Provide the (x, y) coordinate of the cell's center where the given text is located.  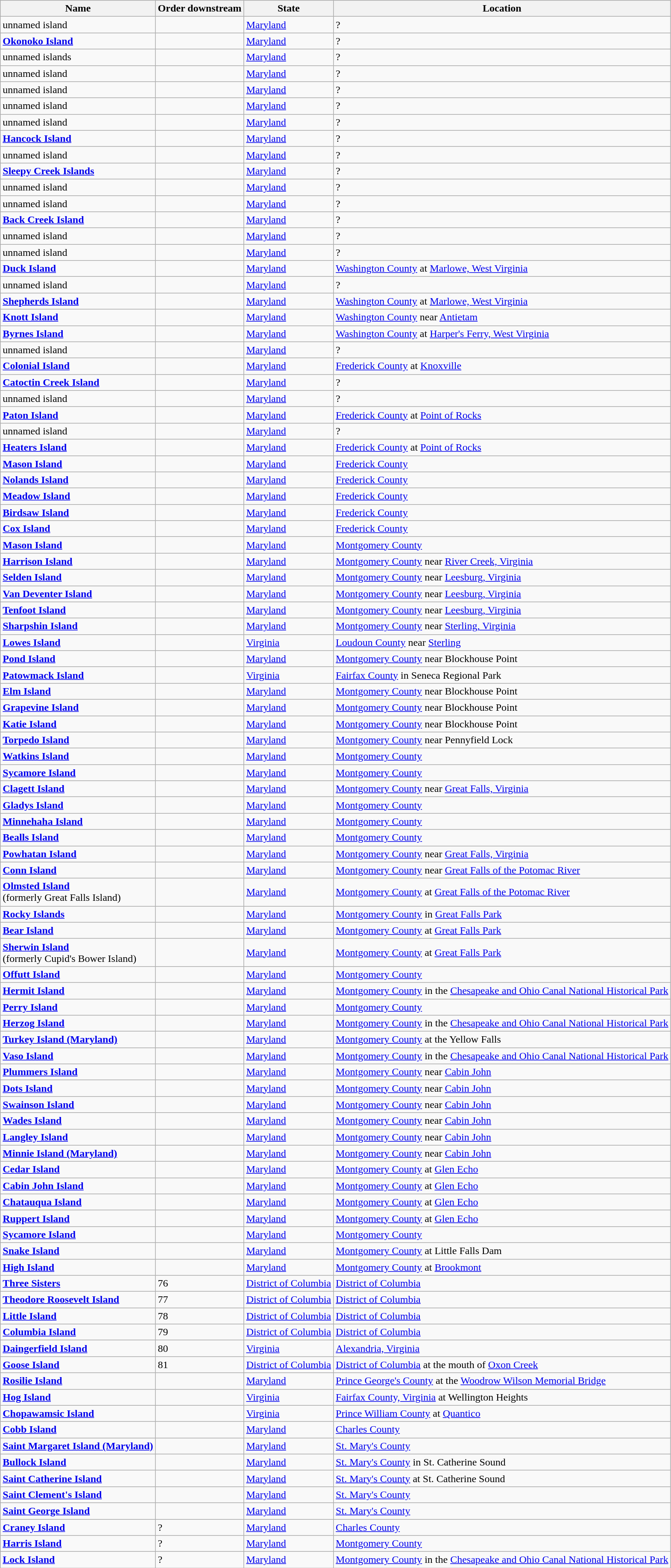
Plummers Island (78, 1072)
Montgomery County at Little Falls Dam (502, 1251)
Bullock Island (78, 1462)
Fairfax County in Seneca Regional Park (502, 675)
Loudoun County near Sterling (502, 642)
Torpedo Island (78, 740)
St. Mary's County at St. Catherine Sound (502, 1478)
80 (200, 1348)
Swainson Island (78, 1105)
Saint George Island (78, 1511)
unnamed islands (78, 57)
78 (200, 1316)
Cobb Island (78, 1430)
Catoctin Creek Island (78, 382)
Tenfoot Island (78, 610)
Sherwin Island(formerly Cupid's Bower Island) (78, 953)
Langley Island (78, 1137)
Birdsaw Island (78, 513)
Rosilie Island (78, 1381)
Montgomery County near Sterling, Virginia (502, 626)
Cedar Island (78, 1169)
Wades Island (78, 1121)
Perry Island (78, 1007)
Sharpshin Island (78, 626)
Montgomery County at Brookmont (502, 1267)
Clagett Island (78, 789)
Vaso Island (78, 1056)
Shepherds Island (78, 301)
Hancock Island (78, 138)
Goose Island (78, 1365)
Grapevine Island (78, 707)
Rocky Islands (78, 914)
Montgomery County at Great Falls of the Potomac River (502, 892)
Pond Island (78, 659)
Offutt Island (78, 974)
Craney Island (78, 1527)
Order downstream (200, 9)
Bear Island (78, 930)
Alexandria, Virginia (502, 1348)
Colonial Island (78, 366)
Montgomery County near River Creek, Virginia (502, 561)
Washington County near Antietam (502, 317)
Paton Island (78, 415)
Dots Island (78, 1088)
Okonoko Island (78, 41)
79 (200, 1332)
81 (200, 1365)
Patowmack Island (78, 675)
Montgomery County near Great Falls of the Potomac River (502, 870)
Montgomery County in Great Falls Park (502, 914)
Knott Island (78, 317)
Frederick County at Knoxville (502, 366)
Columbia Island (78, 1332)
Cox Island (78, 529)
Montgomery County near Pennyfield Lock (502, 740)
State (289, 9)
Chopawamsic Island (78, 1413)
Montgomery County at the Yellow Falls (502, 1040)
Katie Island (78, 724)
Watkins Island (78, 756)
Harris Island (78, 1544)
Back Creek Island (78, 220)
Saint Catherine Island (78, 1478)
76 (200, 1284)
Daingerfield Island (78, 1348)
Van Deventer Island (78, 594)
Hog Island (78, 1397)
Saint Margaret Island (Maryland) (78, 1446)
St. Mary's County in St. Catherine Sound (502, 1462)
Turkey Island (Maryland) (78, 1040)
Powhatan Island (78, 854)
Minnie Island (Maryland) (78, 1153)
Duck Island (78, 269)
Location (502, 9)
Harrison Island (78, 561)
High Island (78, 1267)
Ruppert Island (78, 1218)
Saint Clement's Island (78, 1495)
Elm Island (78, 691)
Sleepy Creek Islands (78, 171)
Snake Island (78, 1251)
Olmsted Island(formerly Great Falls Island) (78, 892)
Fairfax County, Virginia at Wellington Heights (502, 1397)
Little Island (78, 1316)
Lock Island (78, 1560)
Heaters Island (78, 447)
Selden Island (78, 577)
Prince George's County at the Woodrow Wilson Memorial Bridge (502, 1381)
77 (200, 1300)
Minnehaha Island (78, 821)
Hermit Island (78, 991)
Herzog Island (78, 1023)
Prince William County at Quantico (502, 1413)
Meadow Island (78, 496)
Washington County at Harper's Ferry, West Virginia (502, 334)
Name (78, 9)
Cabin John Island (78, 1186)
Three Sisters (78, 1284)
Byrnes Island (78, 334)
District of Columbia at the mouth of Oxon Creek (502, 1365)
Gladys Island (78, 805)
Bealls Island (78, 838)
Chatauqua Island (78, 1202)
Lowes Island (78, 642)
Theodore Roosevelt Island (78, 1300)
Nolands Island (78, 480)
Conn Island (78, 870)
